Return the (X, Y) coordinate for the center point of the cell that contains the specified text.  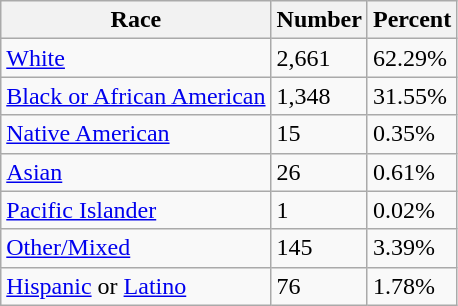
0.35% (412, 134)
1 (319, 210)
Pacific Islander (136, 210)
White (136, 58)
26 (319, 172)
2,661 (319, 58)
Hispanic or Latino (136, 286)
31.55% (412, 96)
145 (319, 248)
1,348 (319, 96)
Native American (136, 134)
62.29% (412, 58)
Other/Mixed (136, 248)
3.39% (412, 248)
0.61% (412, 172)
1.78% (412, 286)
15 (319, 134)
Percent (412, 20)
Race (136, 20)
Black or African American (136, 96)
Asian (136, 172)
Number (319, 20)
0.02% (412, 210)
76 (319, 286)
